Capture the cell that displays the provided text and extract its [X, Y] central coordinate. 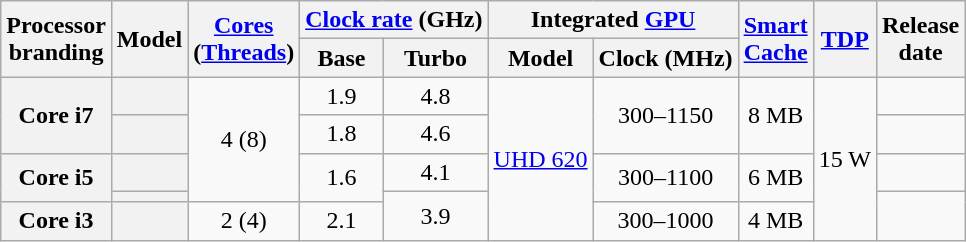
4 (8) [244, 140]
1.6 [342, 178]
Core i3 [56, 221]
Core i5 [56, 178]
Base [342, 58]
4 MB [776, 221]
8 MB [776, 115]
2.1 [342, 221]
Cores(Threads) [244, 39]
SmartCache [776, 39]
1.9 [342, 96]
Releasedate [920, 39]
2 (4) [244, 221]
4.8 [436, 96]
TDP [844, 39]
Core i7 [56, 115]
300–1100 [666, 178]
Processorbranding [56, 39]
4.6 [436, 134]
UHD 620 [540, 158]
1.8 [342, 134]
Clock (MHz) [666, 58]
300–1000 [666, 221]
Clock rate (GHz) [394, 20]
6 MB [776, 178]
Integrated GPU [613, 20]
15 W [844, 158]
3.9 [436, 216]
4.1 [436, 172]
Turbo [436, 58]
300–1150 [666, 115]
